Return the (x, y) coordinate for the center point of the cell that contains the specified text.  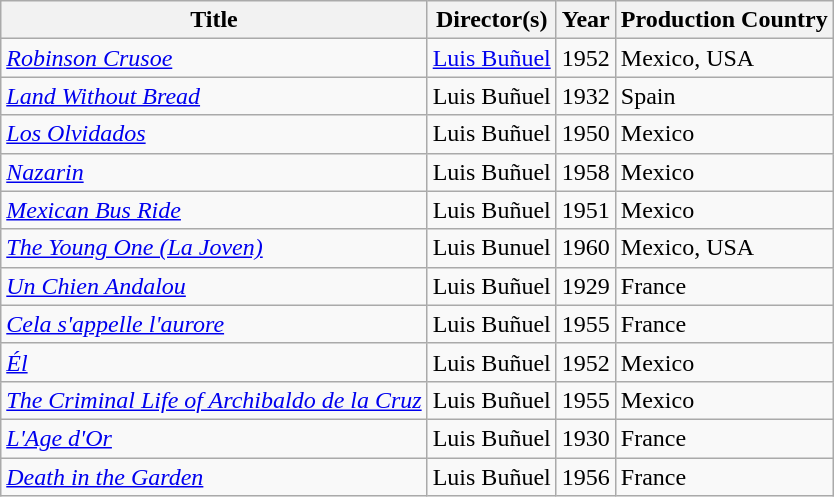
Nazarin (214, 172)
L'Age d'Or (214, 438)
1932 (586, 96)
Robinson Crusoe (214, 58)
Cela s'appelle l'aurore (214, 324)
The Young One (La Joven) (214, 248)
Mexican Bus Ride (214, 210)
Death in the Garden (214, 477)
1958 (586, 172)
Title (214, 20)
Spain (724, 96)
Los Olvidados (214, 134)
Luis Bunuel (492, 248)
Year (586, 20)
Director(s) (492, 20)
Production Country (724, 20)
1930 (586, 438)
1950 (586, 134)
Él (214, 362)
1929 (586, 286)
1951 (586, 210)
1960 (586, 248)
The Criminal Life of Archibaldo de la Cruz (214, 400)
1956 (586, 477)
Land Without Bread (214, 96)
Un Chien Andalou (214, 286)
